Detect which cell encompasses the target text, then output its (X, Y) center coordinate. 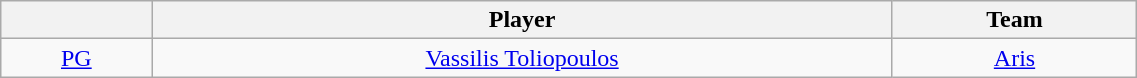
Vassilis Toliopoulos (522, 58)
Team (1014, 20)
Player (522, 20)
PG (76, 58)
Aris (1014, 58)
